Locate the cell with the specified text and output its (x, y) center coordinate. 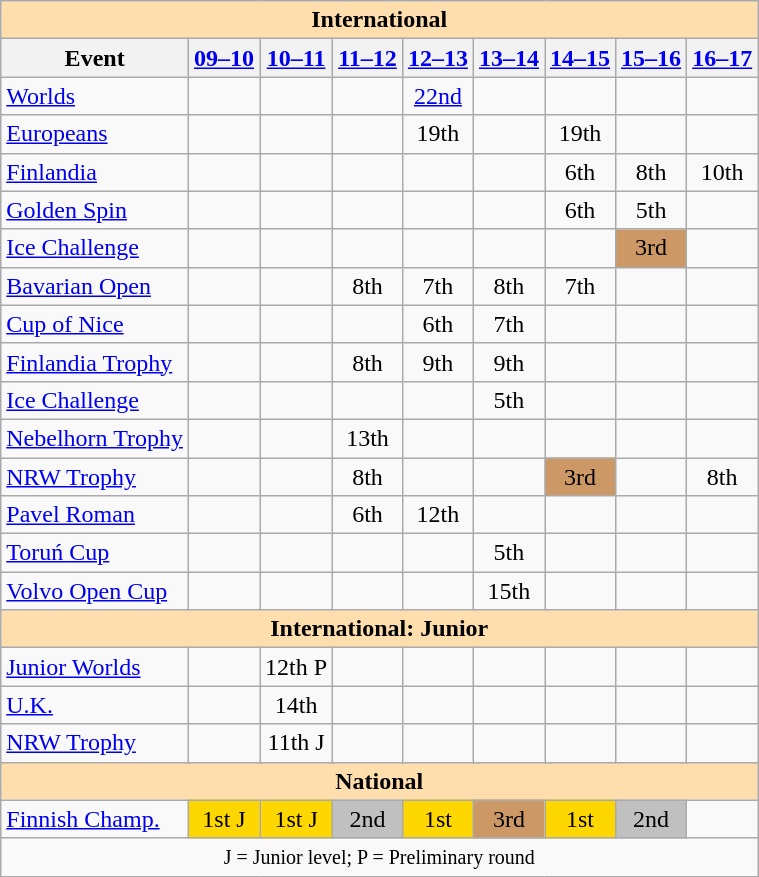
13–14 (508, 58)
16–17 (722, 58)
09–10 (224, 58)
Finlandia Trophy (95, 362)
J = Junior level; P = Preliminary round (380, 857)
Cup of Nice (95, 324)
National (380, 781)
Junior Worlds (95, 667)
14th (296, 705)
International: Junior (380, 629)
11–12 (368, 58)
Golden Spin (95, 210)
10th (722, 172)
13th (368, 438)
12th P (296, 667)
Europeans (95, 134)
10–11 (296, 58)
U.K. (95, 705)
14–15 (580, 58)
12th (438, 515)
International (380, 20)
22nd (438, 96)
15–16 (652, 58)
12–13 (438, 58)
Nebelhorn Trophy (95, 438)
Finlandia (95, 172)
15th (508, 591)
Volvo Open Cup (95, 591)
Event (95, 58)
Worlds (95, 96)
Bavarian Open (95, 286)
Finnish Champ. (95, 819)
11th J (296, 743)
Toruń Cup (95, 553)
Pavel Roman (95, 515)
